Output the [X, Y] coordinate of the center of the cell containing the given text.  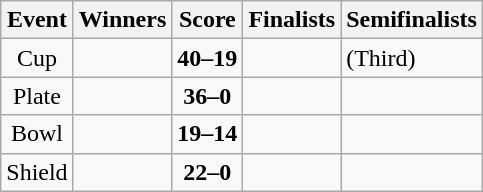
Semifinalists [412, 20]
Plate [37, 96]
(Third) [412, 58]
36–0 [208, 96]
19–14 [208, 134]
22–0 [208, 172]
Shield [37, 172]
Score [208, 20]
Bowl [37, 134]
Event [37, 20]
40–19 [208, 58]
Winners [122, 20]
Finalists [292, 20]
Cup [37, 58]
